Pinpoint the cell where the given text exists, returning its [X, Y] midpoint coordinate. 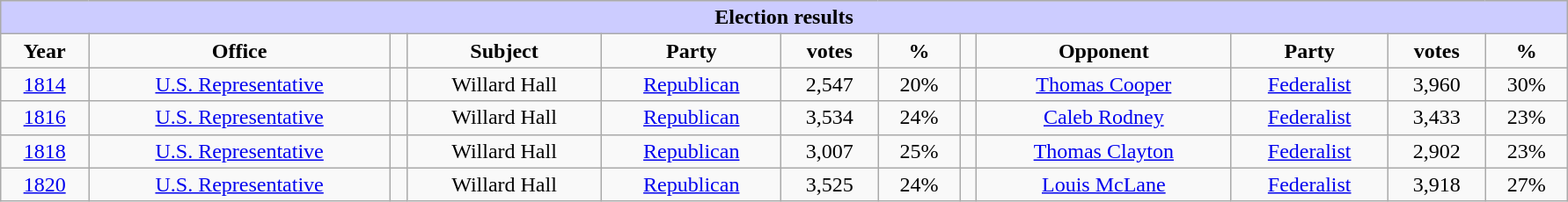
Thomas Clayton [1103, 151]
3,534 [830, 118]
2,547 [830, 84]
1816 [45, 118]
3,007 [830, 151]
Year [45, 51]
Caleb Rodney [1103, 118]
3,525 [830, 184]
27% [1526, 184]
Office [239, 51]
3,433 [1437, 118]
1820 [45, 184]
1814 [45, 84]
Subject [504, 51]
3,918 [1437, 184]
25% [919, 151]
Thomas Cooper [1103, 84]
1818 [45, 151]
Opponent [1103, 51]
30% [1526, 84]
2,902 [1437, 151]
Louis McLane [1103, 184]
3,960 [1437, 84]
Election results [785, 18]
20% [919, 84]
